Return the (X, Y) coordinate for the center point of the cell that contains the specified text.  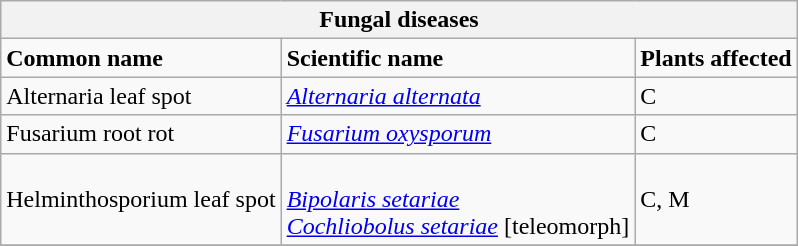
Plants affected (716, 58)
Fusarium oxysporum (458, 134)
Fusarium root rot (141, 134)
Scientific name (458, 58)
Alternaria alternata (458, 96)
Bipolaris setariae Cochliobolus setariae [teleomorph] (458, 199)
Alternaria leaf spot (141, 96)
Common name (141, 58)
Fungal diseases (399, 20)
Helminthosporium leaf spot (141, 199)
C, M (716, 199)
